Pinpoint the cell where the given text exists, returning its (x, y) midpoint coordinate. 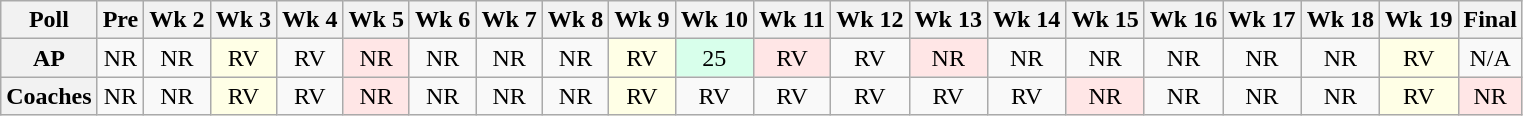
Wk 3 (243, 20)
Coaches (49, 96)
Wk 9 (642, 20)
N/A (1490, 58)
Final (1490, 20)
Wk 16 (1183, 20)
Wk 15 (1105, 20)
Wk 2 (177, 20)
Wk 19 (1419, 20)
Wk 4 (310, 20)
Wk 17 (1262, 20)
Wk 12 (870, 20)
25 (714, 58)
Wk 18 (1340, 20)
Wk 13 (948, 20)
Wk 5 (376, 20)
Wk 14 (1026, 20)
Wk 10 (714, 20)
AP (49, 58)
Wk 6 (442, 20)
Wk 7 (509, 20)
Poll (49, 20)
Wk 8 (575, 20)
Pre (120, 20)
Wk 11 (792, 20)
